Scan for the cell matching the given text and deliver its (x, y) coordinate at center. 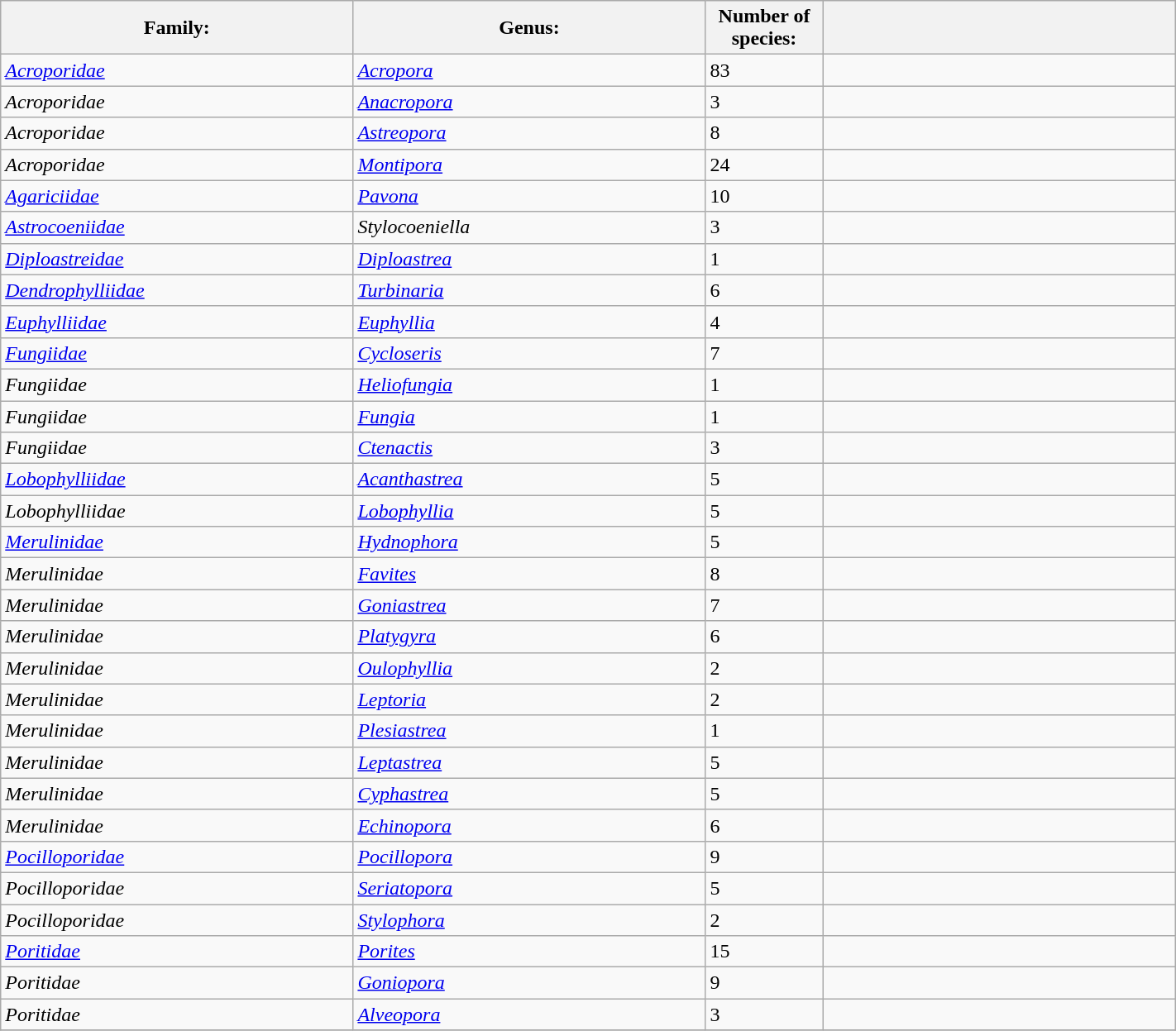
Montipora (529, 165)
Pocillopora (529, 857)
Echinopora (529, 825)
Plesiastrea (529, 731)
Leptastrea (529, 762)
Ctenactis (529, 448)
Stylophora (529, 920)
Alveopora (529, 1014)
Cycloseris (529, 353)
Euphyllia (529, 322)
Porites (529, 952)
Leptoria (529, 699)
83 (764, 70)
10 (764, 196)
Diploastreidae (177, 259)
Platygyra (529, 637)
15 (764, 952)
Anacropora (529, 102)
Lobophyllia (529, 511)
Family: (177, 28)
Number of species: (764, 28)
Acanthastrea (529, 480)
Turbinaria (529, 290)
Seriatopora (529, 888)
Goniastrea (529, 605)
Favites (529, 574)
Dendrophylliidae (177, 290)
Cyphastrea (529, 794)
Stylocoeniella (529, 227)
Euphylliidae (177, 322)
Astrocoeniidae (177, 227)
4 (764, 322)
Oulophyllia (529, 668)
24 (764, 165)
Fungia (529, 416)
Diploastrea (529, 259)
Heliofungia (529, 384)
Hydnophora (529, 542)
Astreopora (529, 133)
Agariciidae (177, 196)
Pavona (529, 196)
Goniopora (529, 983)
Acropora (529, 70)
Genus: (529, 28)
